Detect which cell encompasses the target text, then output its [x, y] center coordinate. 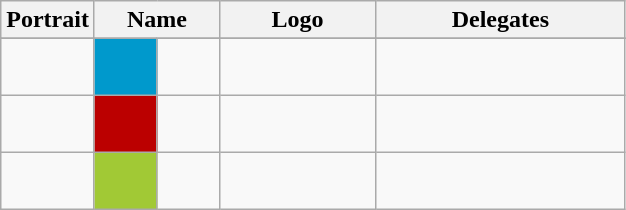
Name [156, 20]
Portrait [48, 20]
Logo [297, 20]
Delegates [500, 20]
